For the text-containing cell, return its midpoint in (X, Y) coordinate format. 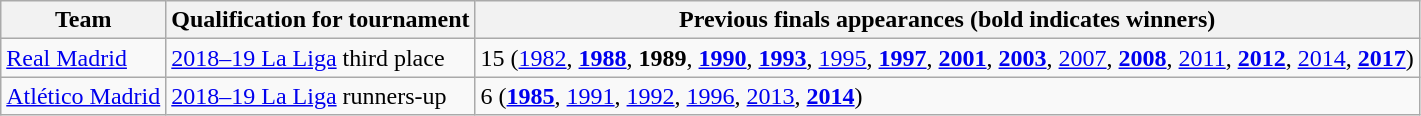
Real Madrid (84, 58)
15 (1982, 1988, 1989, 1990, 1993, 1995, 1997, 2001, 2003, 2007, 2008, 2011, 2012, 2014, 2017) (947, 58)
Team (84, 20)
Atlético Madrid (84, 96)
2018–19 La Liga runners-up (320, 96)
Qualification for tournament (320, 20)
2018–19 La Liga third place (320, 58)
6 (1985, 1991, 1992, 1996, 2013, 2014) (947, 96)
Previous finals appearances (bold indicates winners) (947, 20)
